Return (x, y) of the center of cell containing provided text 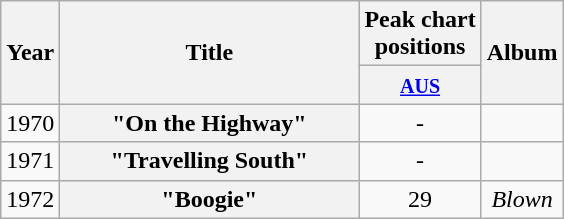
Title (210, 52)
"Boogie" (210, 199)
1970 (30, 123)
29 (420, 199)
Album (522, 52)
1972 (30, 199)
Year (30, 52)
Blown (522, 199)
Peak chartpositions (420, 34)
"Travelling South" (210, 161)
"On the Highway" (210, 123)
AUS (420, 85)
1971 (30, 161)
